For the text-containing cell, return its midpoint in [X, Y] coordinate format. 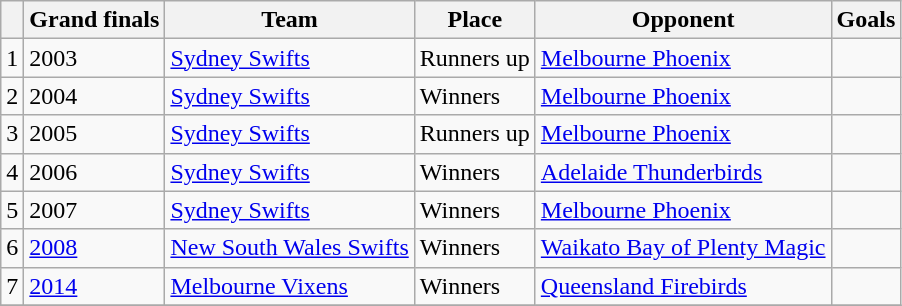
Opponent [683, 20]
New South Wales Swifts [290, 248]
Grand finals [94, 20]
5 [12, 210]
3 [12, 134]
1 [12, 58]
2007 [94, 210]
Queensland Firebirds [683, 286]
2004 [94, 96]
Waikato Bay of Plenty Magic [683, 248]
2 [12, 96]
Melbourne Vixens [290, 286]
7 [12, 286]
6 [12, 248]
2008 [94, 248]
Goals [866, 20]
Place [474, 20]
2014 [94, 286]
Team [290, 20]
2003 [94, 58]
4 [12, 172]
2006 [94, 172]
2005 [94, 134]
Adelaide Thunderbirds [683, 172]
